Determine the (x, y) coordinate at the center of the cell enclosing the given text.  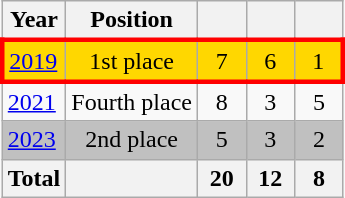
Position (132, 21)
2019 (34, 60)
1 (320, 60)
Year (34, 21)
6 (270, 60)
Total (34, 178)
2023 (34, 140)
2 (320, 140)
2nd place (132, 140)
Fourth place (132, 101)
20 (222, 178)
2021 (34, 101)
12 (270, 178)
1st place (132, 60)
7 (222, 60)
